Detect which cell encompasses the target text, then output its [X, Y] center coordinate. 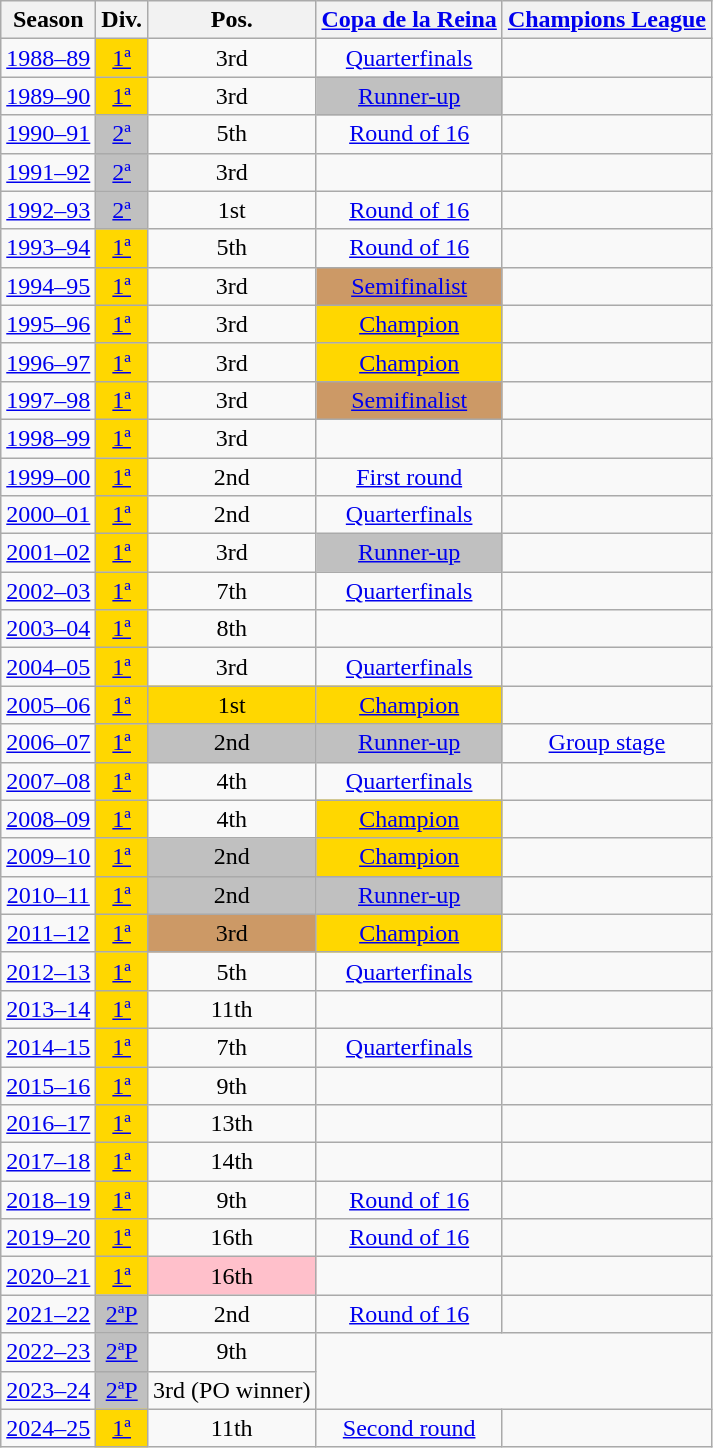
1998–99 [48, 438]
1994–95 [48, 286]
1991–92 [48, 172]
2013–14 [48, 1009]
2020–21 [48, 1276]
2002–03 [48, 591]
1989–90 [48, 96]
2018–19 [48, 1200]
First round [409, 477]
Copa de la Reina [409, 20]
2022–23 [48, 1352]
2003–04 [48, 629]
2004–05 [48, 667]
14th [232, 1162]
1999–00 [48, 477]
2016–17 [48, 1124]
2011–12 [48, 933]
1997–98 [48, 400]
Second round [409, 1428]
2019–20 [48, 1238]
1993–94 [48, 248]
1996–97 [48, 362]
2009–10 [48, 857]
1992–93 [48, 210]
Season [48, 20]
2007–08 [48, 781]
2014–15 [48, 1047]
2012–13 [48, 971]
2008–09 [48, 819]
1988–89 [48, 58]
2024–25 [48, 1428]
2000–01 [48, 515]
Group stage [606, 743]
2017–18 [48, 1162]
2023–24 [48, 1390]
2015–16 [48, 1085]
Champions League [606, 20]
Pos. [232, 20]
2021–22 [48, 1314]
2010–11 [48, 895]
Div. [122, 20]
1995–96 [48, 324]
2001–02 [48, 553]
13th [232, 1124]
1990–91 [48, 134]
8th [232, 629]
2006–07 [48, 743]
3rd (PO winner) [232, 1390]
2005–06 [48, 705]
